Pinpoint the cell where the given text exists, returning its (X, Y) midpoint coordinate. 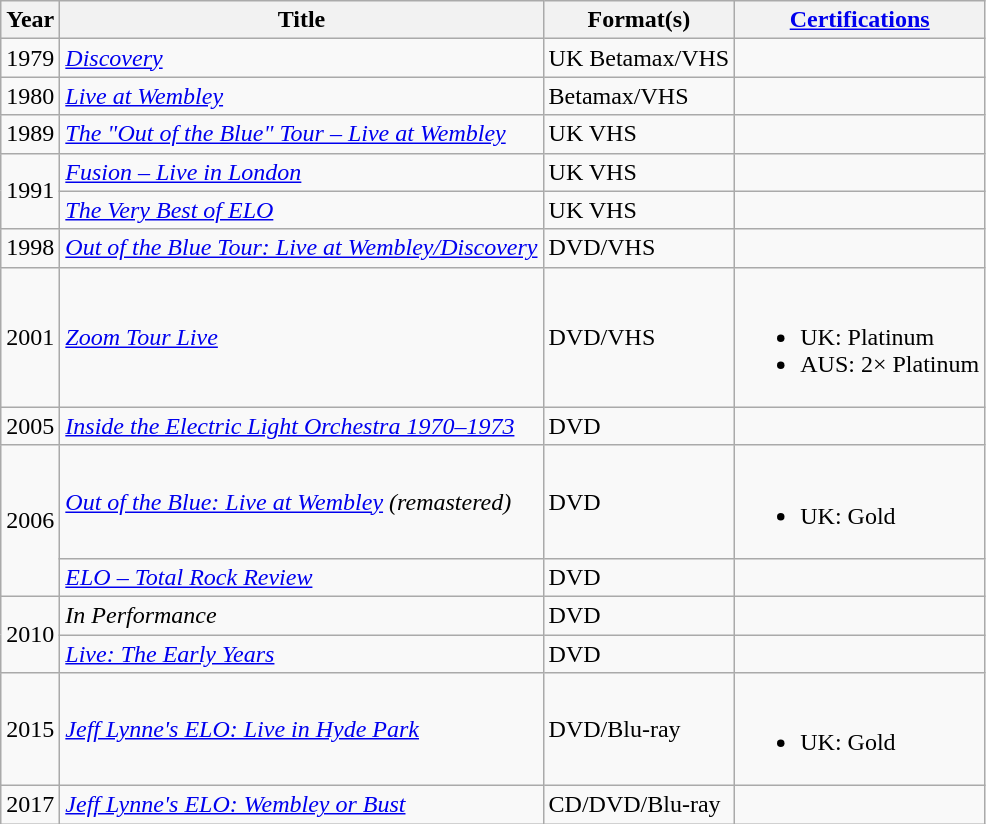
Betamax/VHS (639, 96)
2017 (30, 805)
1989 (30, 134)
1979 (30, 58)
2006 (30, 520)
Inside the Electric Light Orchestra 1970–1973 (302, 426)
UK: PlatinumAUS: 2× Platinum (860, 337)
In Performance (302, 615)
The Very Best of ELO (302, 210)
CD/DVD/Blu-ray (639, 805)
2005 (30, 426)
ELO – Total Rock Review (302, 577)
Format(s) (639, 20)
1980 (30, 96)
Title (302, 20)
Year (30, 20)
Discovery (302, 58)
Jeff Lynne's ELO: Wembley or Bust (302, 805)
DVD/Blu-ray (639, 730)
Zoom Tour Live (302, 337)
UK Betamax/VHS (639, 58)
1991 (30, 191)
2001 (30, 337)
Out of the Blue: Live at Wembley (remastered) (302, 502)
2015 (30, 730)
1998 (30, 248)
Out of the Blue Tour: Live at Wembley/Discovery (302, 248)
The "Out of the Blue" Tour – Live at Wembley (302, 134)
Live at Wembley (302, 96)
Fusion – Live in London (302, 172)
2010 (30, 634)
Certifications (860, 20)
Jeff Lynne's ELO: Live in Hyde Park (302, 730)
Live: The Early Years (302, 653)
